Find where the given text appears and provide that cell's center as (X, Y) coordinate. 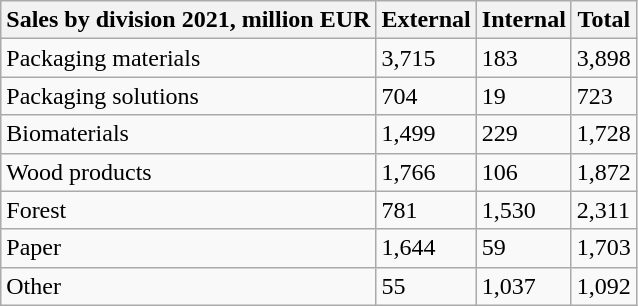
External (426, 20)
Sales by division 2021, million EUR (188, 20)
1,499 (426, 134)
1,530 (524, 210)
1,872 (604, 172)
Other (188, 286)
2,311 (604, 210)
55 (426, 286)
3,898 (604, 58)
Total (604, 20)
Paper (188, 248)
Biomaterials (188, 134)
1,728 (604, 134)
59 (524, 248)
1,037 (524, 286)
Forest (188, 210)
3,715 (426, 58)
723 (604, 96)
Packaging materials (188, 58)
Packaging solutions (188, 96)
704 (426, 96)
781 (426, 210)
1,092 (604, 286)
Wood products (188, 172)
19 (524, 96)
229 (524, 134)
1,703 (604, 248)
1,644 (426, 248)
106 (524, 172)
Internal (524, 20)
183 (524, 58)
1,766 (426, 172)
